Scan for the cell matching the given text and deliver its [x, y] coordinate at center. 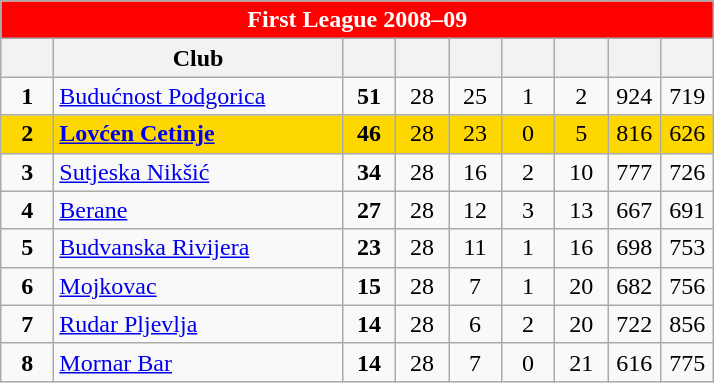
816 [634, 134]
719 [688, 96]
753 [688, 248]
51 [368, 96]
Sutjeska Nikšić [198, 172]
856 [688, 324]
Lovćen Cetinje [198, 134]
46 [368, 134]
21 [582, 362]
726 [688, 172]
15 [368, 286]
Mojkovac [198, 286]
Budvanska Rivijera [198, 248]
Berane [198, 210]
682 [634, 286]
4 [28, 210]
25 [474, 96]
Budućnost Podgorica [198, 96]
34 [368, 172]
722 [634, 324]
756 [688, 286]
Rudar Pljevlja [198, 324]
Club [198, 58]
27 [368, 210]
698 [634, 248]
13 [582, 210]
616 [634, 362]
924 [634, 96]
667 [634, 210]
8 [28, 362]
12 [474, 210]
11 [474, 248]
626 [688, 134]
777 [634, 172]
First League 2008–09 [358, 20]
691 [688, 210]
10 [582, 172]
Mornar Bar [198, 362]
775 [688, 362]
